Search for the cell housing the specified text and yield its (X, Y) center coordinate. 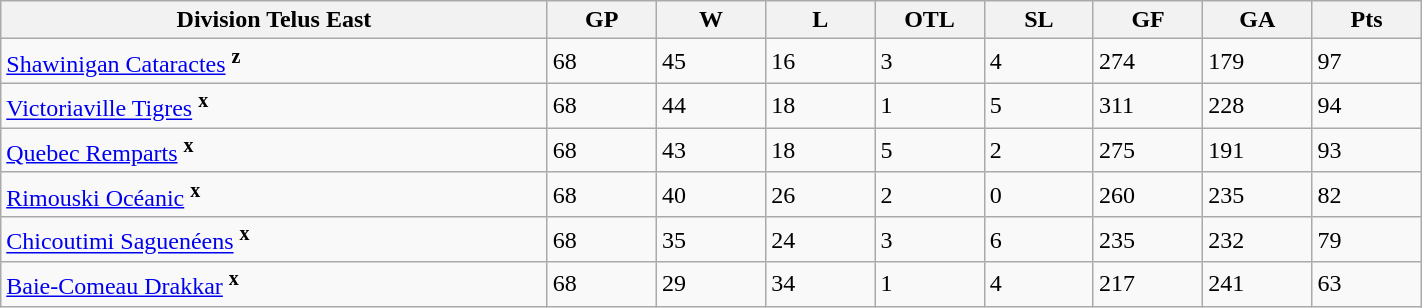
GP (602, 20)
179 (1258, 62)
45 (710, 62)
29 (710, 284)
Pts (1366, 20)
16 (820, 62)
6 (1038, 240)
79 (1366, 240)
63 (1366, 284)
94 (1366, 106)
Victoriaville Tigres x (274, 106)
217 (1148, 284)
GF (1148, 20)
260 (1148, 194)
Rimouski Océanic x (274, 194)
Chicoutimi Saguenéens x (274, 240)
L (820, 20)
241 (1258, 284)
Division Telus East (274, 20)
275 (1148, 150)
97 (1366, 62)
34 (820, 284)
191 (1258, 150)
93 (1366, 150)
43 (710, 150)
274 (1148, 62)
0 (1038, 194)
Shawinigan Cataractes z (274, 62)
35 (710, 240)
26 (820, 194)
SL (1038, 20)
OTL (930, 20)
Quebec Remparts x (274, 150)
W (710, 20)
GA (1258, 20)
232 (1258, 240)
228 (1258, 106)
40 (710, 194)
82 (1366, 194)
Baie-Comeau Drakkar x (274, 284)
311 (1148, 106)
24 (820, 240)
44 (710, 106)
